For the text-containing cell, return its midpoint in (x, y) coordinate format. 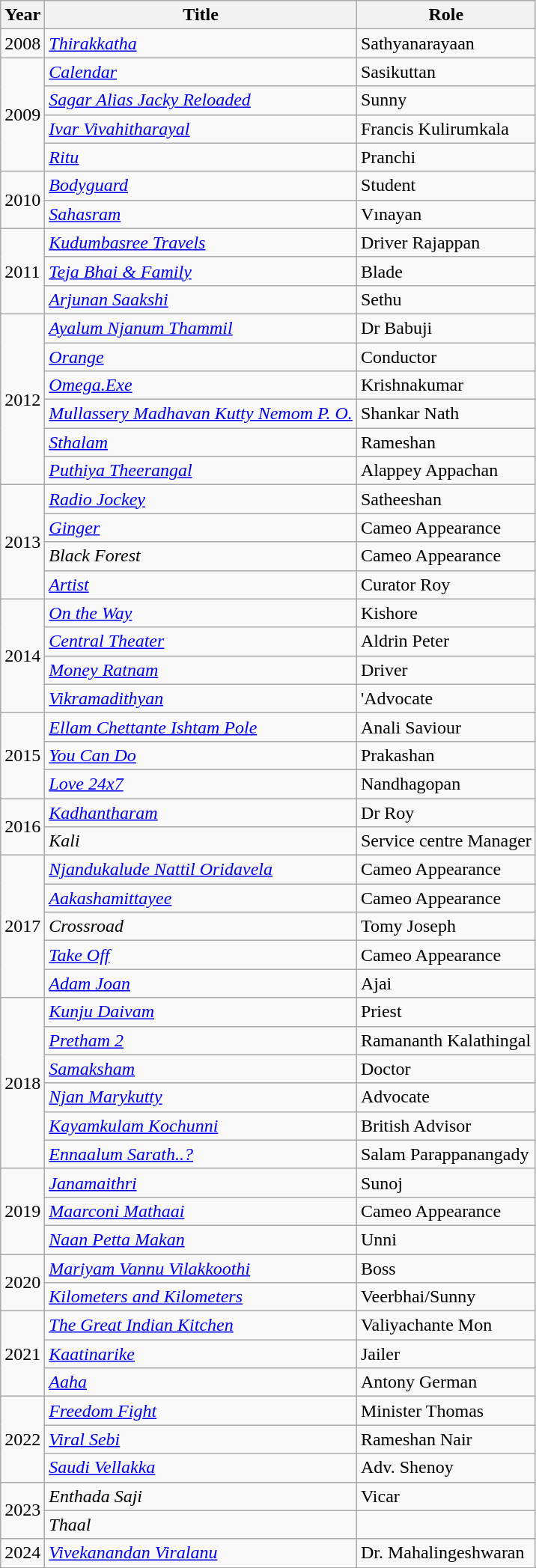
Rameshan Nair (446, 1439)
Vınayan (446, 214)
Sunny (446, 100)
Sasikuttan (446, 72)
Student (446, 186)
Ellam Chettante Ishtam Pole (201, 727)
Priest (446, 1012)
Tomy Joseph (446, 927)
Ennaalum Sarath..? (201, 1154)
Saudi Vellakka (201, 1468)
Orange (201, 357)
Unni (446, 1239)
Arjunan Saakshi (201, 299)
2008 (22, 43)
Njan Marykutty (201, 1097)
Ramananth Kalathingal (446, 1040)
Money Ratnam (201, 670)
Calendar (201, 72)
Aaha (201, 1382)
Conductor (446, 357)
Maarconi Mathaai (201, 1211)
Sthalam (201, 442)
2015 (22, 755)
Teja Bhai & Family (201, 271)
Nandhagopan (446, 784)
Jailer (446, 1354)
Anali Saviour (446, 727)
Francis Kulirumkala (446, 129)
Naan Petta Makan (201, 1239)
2016 (22, 826)
Thirakkatha (201, 43)
2014 (22, 656)
Dr Babuji (446, 328)
Rameshan (446, 442)
Love 24x7 (201, 784)
Artist (201, 585)
Advocate (446, 1097)
Vivekanandan Viralanu (201, 1553)
Ginger (201, 528)
Role (446, 15)
Dr Roy (446, 812)
Ajai (446, 983)
2024 (22, 1553)
Kayamkulam Kochunni (201, 1126)
You Can Do (201, 755)
On the Way (201, 613)
Freedom Fight (201, 1411)
Kishore (446, 613)
The Great Indian Kitchen (201, 1326)
Driver Rajappan (446, 242)
Janamaithri (201, 1183)
2019 (22, 1211)
2013 (22, 542)
Mariyam Vannu Vilakkoothi (201, 1269)
Enthada Saji (201, 1496)
Blade (446, 271)
Black Forest (201, 556)
Doctor (446, 1069)
Sagar Alias Jacky Reloaded (201, 100)
Service centre Manager (446, 841)
2021 (22, 1354)
Radio Jockey (201, 499)
Pretham 2 (201, 1040)
Minister Thomas (446, 1411)
Pranchi (446, 157)
2011 (22, 271)
Omega.Exe (201, 385)
Ritu (201, 157)
Valiyachante Mon (446, 1326)
Kadhantharam (201, 812)
Bodyguard (201, 186)
Vikramadithyan (201, 698)
Veerbhai/Sunny (446, 1297)
Alappey Appachan (446, 471)
Curator Roy (446, 585)
2022 (22, 1439)
Njandukalude Nattil Oridavela (201, 870)
Ivar Vivahitharayal (201, 129)
Kaatinarike (201, 1354)
Dr. Mahalingeshwaran (446, 1553)
Antony German (446, 1382)
2017 (22, 927)
Aakashamittayee (201, 898)
Ayalum Njanum Thammil (201, 328)
Puthiya Theerangal (201, 471)
Sethu (446, 299)
Kilometers and Kilometers (201, 1297)
Krishnakumar (446, 385)
Satheeshan (446, 499)
2023 (22, 1510)
Driver (446, 670)
Central Theater (201, 641)
Kudumbasree Travels (201, 242)
Thaal (201, 1525)
Title (201, 15)
Take Off (201, 955)
2010 (22, 200)
British Advisor (446, 1126)
Sathyanarayaan (446, 43)
Kali (201, 841)
Crossroad (201, 927)
Mullassery Madhavan Kutty Nemom P. O. (201, 414)
2018 (22, 1083)
Adv. Shenoy (446, 1468)
Year (22, 15)
2020 (22, 1283)
Shankar Nath (446, 414)
Adam Joan (201, 983)
Prakashan (446, 755)
Sahasram (201, 214)
Sunoj (446, 1183)
Boss (446, 1269)
'Advocate (446, 698)
Samaksham (201, 1069)
2009 (22, 115)
Viral Sebi (201, 1439)
Vicar (446, 1496)
Salam Parappanangady (446, 1154)
Aldrin Peter (446, 641)
Kunju Daivam (201, 1012)
2012 (22, 399)
